Return [x, y] of the center of cell containing provided text 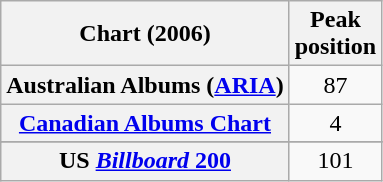
87 [335, 85]
Peakposition [335, 34]
101 [335, 161]
Chart (2006) [145, 34]
Canadian Albums Chart [145, 123]
4 [335, 123]
Australian Albums (ARIA) [145, 85]
US Billboard 200 [145, 161]
